Return [x, y] of the center of cell containing provided text 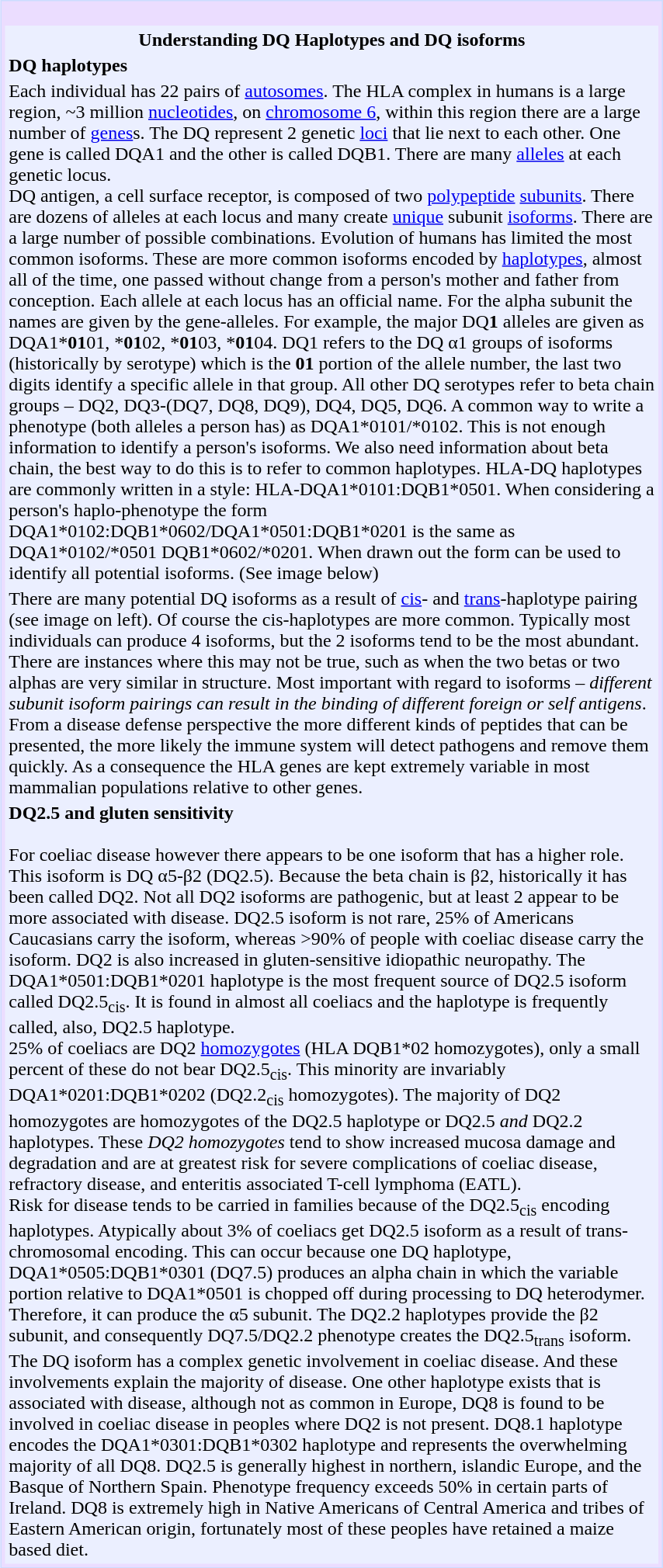
DQ haplotypes [332, 65]
Understanding DQ Haplotypes and DQ isoforms [332, 40]
